Locate the cell with the specified text and output its (X, Y) center coordinate. 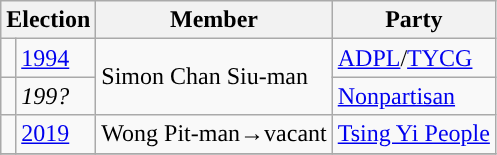
199? (56, 96)
Wong Pit-man→vacant (214, 134)
Member (214, 20)
Nonpartisan (414, 96)
ADPL/TYCG (414, 58)
Tsing Yi People (414, 134)
Party (414, 20)
1994 (56, 58)
Simon Chan Siu-man (214, 77)
Election (48, 20)
2019 (56, 134)
